Identify which cell holds the provided text, then report its [X, Y] central coordinate. 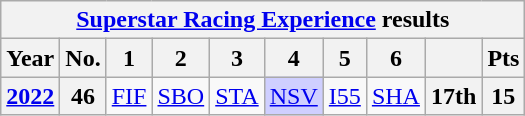
2022 [30, 96]
Superstar Racing Experience results [263, 20]
FIF [129, 96]
Pts [504, 58]
STA [237, 96]
46 [83, 96]
17th [453, 96]
5 [344, 58]
SBO [181, 96]
15 [504, 96]
6 [396, 58]
2 [181, 58]
1 [129, 58]
SHA [396, 96]
NSV [294, 96]
Year [30, 58]
3 [237, 58]
4 [294, 58]
No. [83, 58]
I55 [344, 96]
